Search for the cell housing the specified text and yield its (x, y) center coordinate. 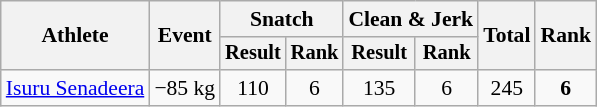
Athlete (76, 36)
−85 kg (184, 88)
135 (379, 88)
Event (184, 36)
Snatch (282, 19)
Isuru Senadeera (76, 88)
Total (506, 36)
Clean & Jerk (410, 19)
110 (253, 88)
245 (506, 88)
